Return [x, y] of the center of cell containing provided text 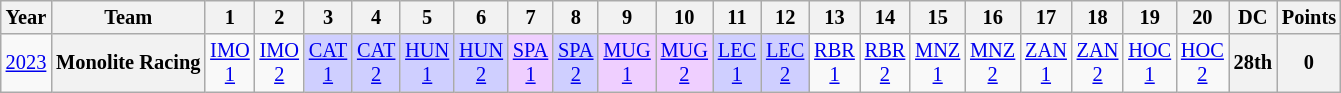
MNZ1 [938, 63]
2 [280, 17]
HUN1 [427, 63]
9 [626, 17]
2023 [26, 63]
Points [1309, 17]
6 [481, 17]
13 [834, 17]
RBR2 [885, 63]
4 [376, 17]
Year [26, 17]
1 [230, 17]
HOC1 [1150, 63]
5 [427, 17]
HUN2 [481, 63]
MUG1 [626, 63]
14 [885, 17]
ZAN2 [1098, 63]
LEC2 [785, 63]
MUG2 [684, 63]
IMO1 [230, 63]
16 [992, 17]
28th [1253, 63]
0 [1309, 63]
CAT1 [328, 63]
IMO2 [280, 63]
LEC1 [737, 63]
DC [1253, 17]
SPA2 [576, 63]
17 [1046, 17]
19 [1150, 17]
11 [737, 17]
7 [530, 17]
RBR1 [834, 63]
18 [1098, 17]
3 [328, 17]
8 [576, 17]
HOC2 [1202, 63]
20 [1202, 17]
MNZ2 [992, 63]
CAT2 [376, 63]
12 [785, 17]
Monolite Racing [128, 63]
15 [938, 17]
Team [128, 17]
SPA1 [530, 63]
ZAN1 [1046, 63]
10 [684, 17]
